Determine the (X, Y) coordinate at the center of the cell enclosing the given text.  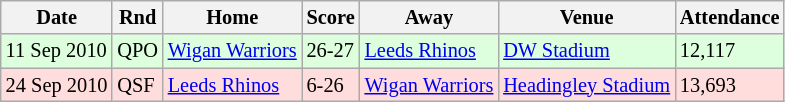
12,117 (730, 51)
Attendance (730, 17)
QPO (137, 51)
24 Sep 2010 (57, 85)
DW Stadium (586, 51)
QSF (137, 85)
Headingley Stadium (586, 85)
6-26 (331, 85)
26-27 (331, 51)
Home (232, 17)
Date (57, 17)
13,693 (730, 85)
11 Sep 2010 (57, 51)
Rnd (137, 17)
Score (331, 17)
Venue (586, 17)
Away (430, 17)
